Search for the cell housing the specified text and yield its (X, Y) center coordinate. 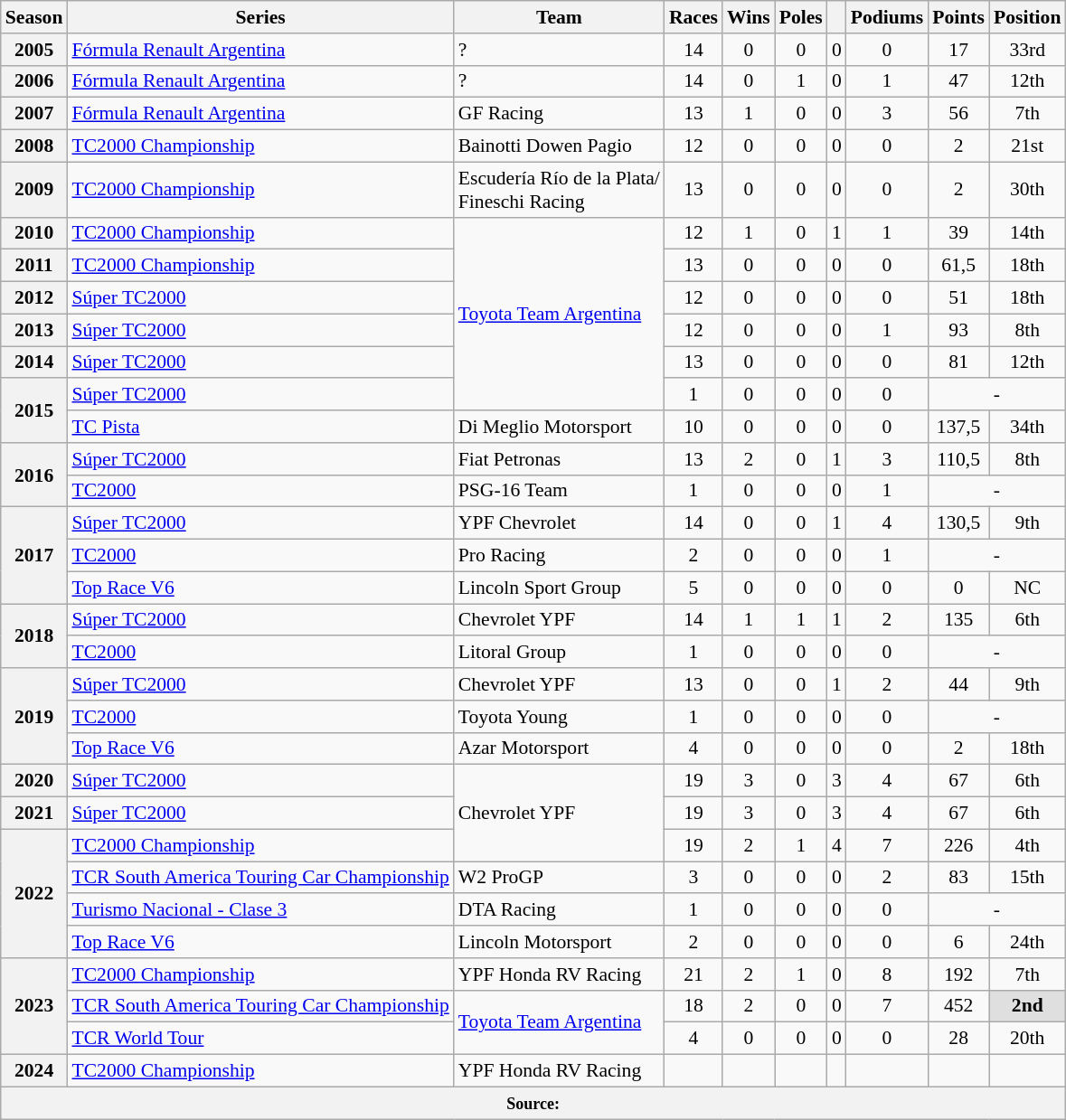
2008 (34, 146)
TC Pista (260, 427)
83 (958, 878)
NC (1027, 588)
226 (958, 845)
93 (958, 330)
PSG-16 Team (559, 491)
2017 (34, 555)
Fiat Petronas (559, 459)
39 (958, 233)
2006 (34, 81)
44 (958, 684)
18 (693, 1006)
Escudería Río de la Plata/Fineschi Racing (559, 190)
2016 (34, 475)
2015 (34, 410)
2007 (34, 114)
2019 (34, 716)
YPF Chevrolet (559, 523)
GF Racing (559, 114)
Lincoln Sport Group (559, 588)
Season (34, 17)
2010 (34, 233)
DTA Racing (559, 910)
2020 (34, 781)
2005 (34, 50)
21st (1027, 146)
Azar Motorsport (559, 748)
34th (1027, 427)
4th (1027, 845)
2012 (34, 298)
Position (1027, 17)
2013 (34, 330)
47 (958, 81)
Wins (749, 17)
2022 (34, 893)
Bainotti Dowen Pagio (559, 146)
Di Meglio Motorsport (559, 427)
192 (958, 974)
5 (693, 588)
452 (958, 1006)
Turismo Nacional - Clase 3 (260, 910)
W2 ProGP (559, 878)
2009 (34, 190)
Lincoln Motorsport (559, 942)
Races (693, 17)
2018 (34, 636)
2011 (34, 266)
137,5 (958, 427)
17 (958, 50)
51 (958, 298)
130,5 (958, 523)
28 (958, 1039)
6 (958, 942)
10 (693, 427)
15th (1027, 878)
2014 (34, 362)
TCR World Tour (260, 1039)
Points (958, 17)
24th (1027, 942)
135 (958, 620)
21 (693, 974)
2024 (34, 1071)
110,5 (958, 459)
Series (260, 17)
2023 (34, 1007)
Litoral Group (559, 653)
Source: (533, 1103)
Toyota Young (559, 717)
81 (958, 362)
Pro Racing (559, 556)
14th (1027, 233)
2nd (1027, 1006)
Team (559, 17)
Poles (801, 17)
2021 (34, 814)
56 (958, 114)
8 (888, 974)
20th (1027, 1039)
61,5 (958, 266)
Podiums (888, 17)
33rd (1027, 50)
30th (1027, 190)
